Provide the (X, Y) coordinate of the cell's center where the given text is located.  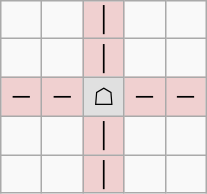
☖ (104, 97)
